Extract the (x, y) coordinate from the center of the cell holding the provided text.  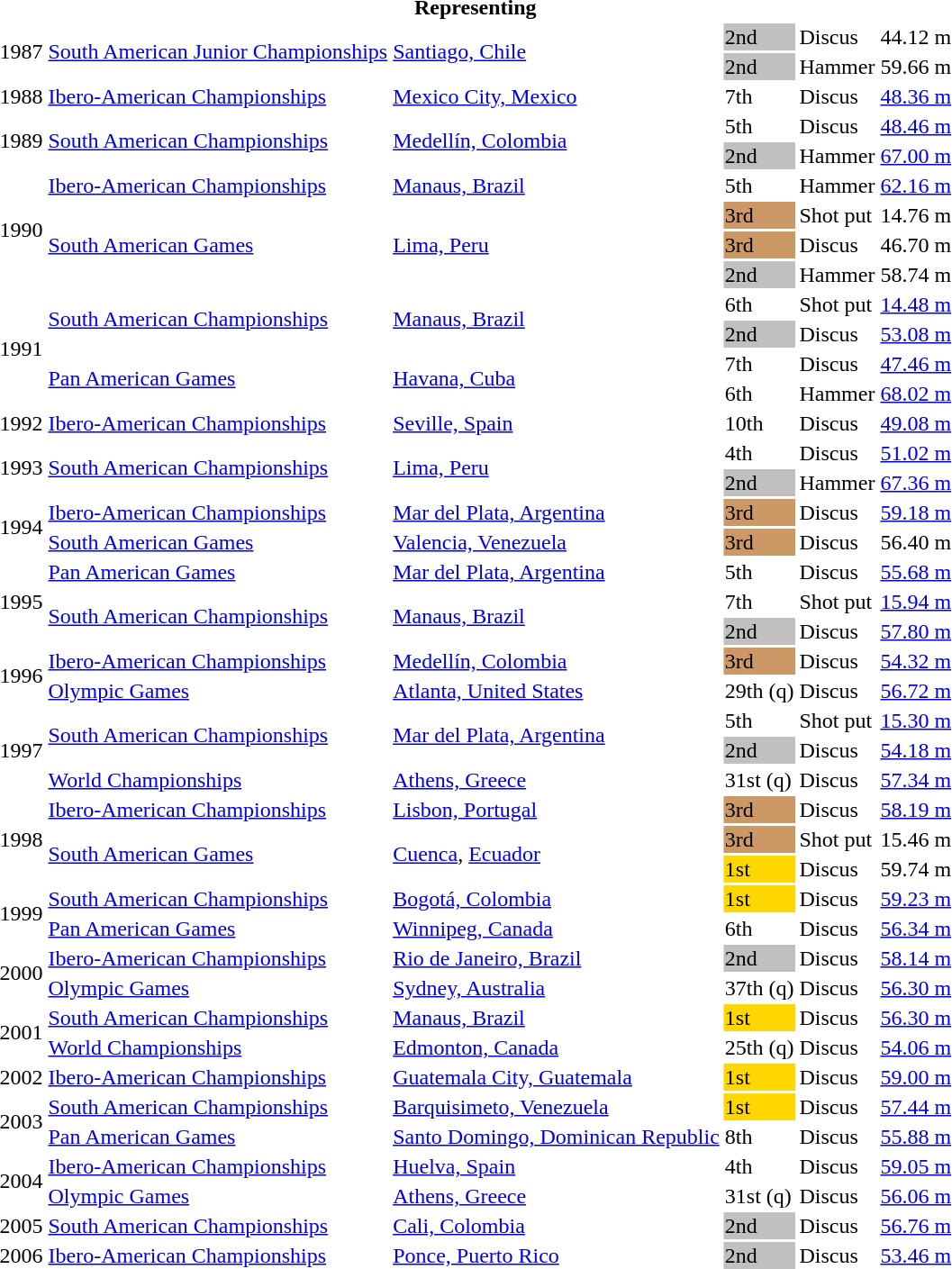
37th (q) (759, 988)
29th (q) (759, 691)
Seville, Spain (557, 423)
Winnipeg, Canada (557, 929)
South American Junior Championships (218, 52)
25th (q) (759, 1047)
Cuenca, Ecuador (557, 854)
Barquisimeto, Venezuela (557, 1107)
Santo Domingo, Dominican Republic (557, 1137)
10th (759, 423)
Havana, Cuba (557, 378)
Santiago, Chile (557, 52)
Cali, Colombia (557, 1226)
Huelva, Spain (557, 1166)
Atlanta, United States (557, 691)
Mexico City, Mexico (557, 96)
Guatemala City, Guatemala (557, 1077)
Rio de Janeiro, Brazil (557, 958)
Sydney, Australia (557, 988)
Lisbon, Portugal (557, 810)
Valencia, Venezuela (557, 542)
Bogotá, Colombia (557, 899)
Ponce, Puerto Rico (557, 1255)
8th (759, 1137)
Edmonton, Canada (557, 1047)
